Scan for the cell matching the given text and deliver its [x, y] coordinate at center. 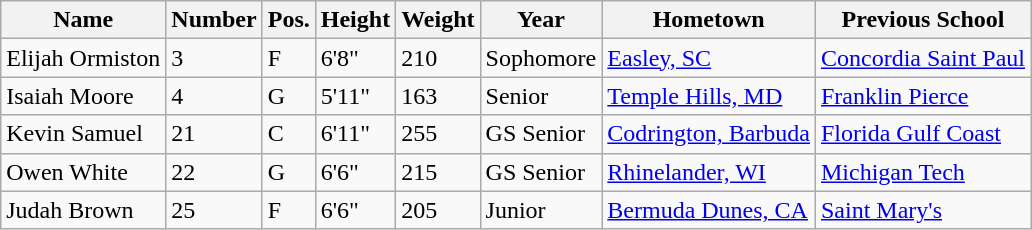
Senior [541, 96]
Franklin Pierce [922, 96]
Weight [438, 20]
Temple Hills, MD [709, 96]
Year [541, 20]
22 [214, 172]
3 [214, 58]
255 [438, 134]
Hometown [709, 20]
Easley, SC [709, 58]
210 [438, 58]
Isaiah Moore [84, 96]
Codrington, Barbuda [709, 134]
4 [214, 96]
Bermuda Dunes, CA [709, 210]
Sophomore [541, 58]
Concordia Saint Paul [922, 58]
Kevin Samuel [84, 134]
Number [214, 20]
Florida Gulf Coast [922, 134]
C [288, 134]
Junior [541, 210]
215 [438, 172]
Previous School [922, 20]
205 [438, 210]
Pos. [288, 20]
21 [214, 134]
Saint Mary's [922, 210]
6'11" [355, 134]
Owen White [84, 172]
Name [84, 20]
25 [214, 210]
Rhinelander, WI [709, 172]
Michigan Tech [922, 172]
5'11" [355, 96]
Height [355, 20]
6'8" [355, 58]
Elijah Ormiston [84, 58]
163 [438, 96]
Judah Brown [84, 210]
